Identify which cell holds the provided text, then report its [X, Y] central coordinate. 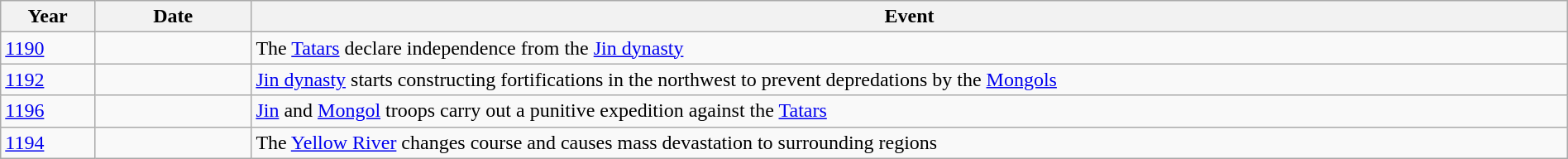
The Tatars declare independence from the Jin dynasty [910, 48]
1194 [48, 142]
1196 [48, 111]
1190 [48, 48]
The Yellow River changes course and causes mass devastation to surrounding regions [910, 142]
Event [910, 17]
Date [172, 17]
Jin dynasty starts constructing fortifications in the northwest to prevent depredations by the Mongols [910, 79]
1192 [48, 79]
Year [48, 17]
Jin and Mongol troops carry out a punitive expedition against the Tatars [910, 111]
